Extract the [X, Y] coordinate from the center of the cell holding the provided text.  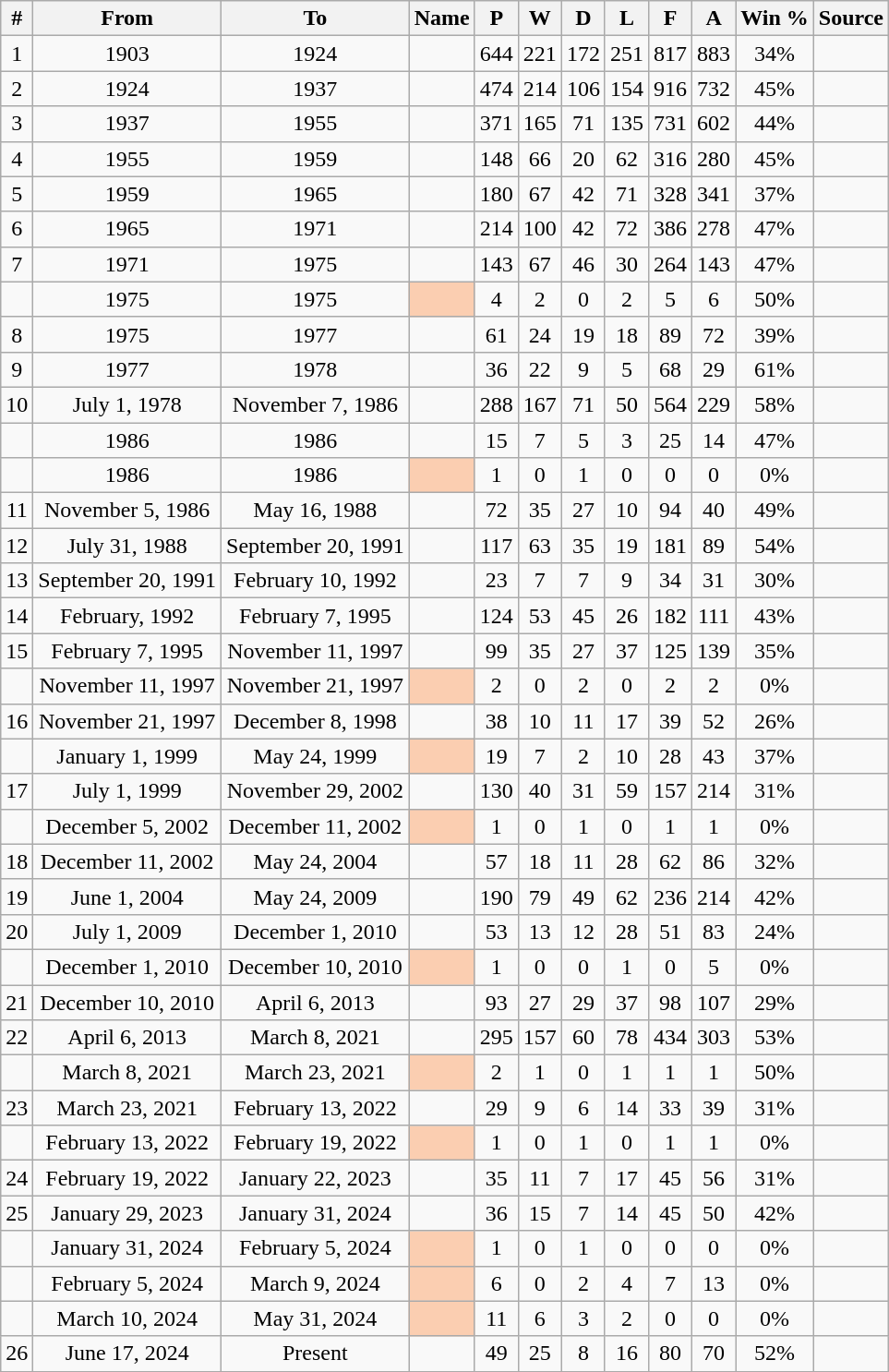
June 17, 2024 [127, 1354]
341 [715, 194]
167 [539, 404]
70 [715, 1354]
51 [670, 932]
June 1, 2004 [127, 897]
35% [775, 651]
F [670, 18]
May 24, 1999 [316, 756]
139 [715, 651]
May 16, 1988 [316, 511]
328 [670, 194]
371 [497, 124]
February 10, 1992 [316, 581]
86 [715, 861]
221 [539, 54]
264 [670, 264]
59 [626, 791]
107 [715, 1002]
December 8, 1998 [316, 721]
30 [626, 264]
38 [497, 721]
November 7, 1986 [316, 404]
94 [670, 511]
56 [715, 1178]
124 [497, 616]
190 [497, 897]
99 [497, 651]
83 [715, 932]
61% [775, 369]
180 [497, 194]
July 1, 1999 [127, 791]
33 [670, 1108]
December 5, 2002 [127, 826]
21 [17, 1002]
39% [775, 334]
60 [583, 1038]
W [539, 18]
66 [539, 159]
386 [670, 229]
March 9, 2024 [316, 1283]
July 1, 1978 [127, 404]
43% [775, 616]
817 [670, 54]
D [583, 18]
916 [670, 89]
26% [775, 721]
79 [539, 897]
251 [626, 54]
295 [497, 1038]
52 [715, 721]
From [127, 18]
80 [670, 1354]
24% [775, 932]
Source [851, 18]
125 [670, 651]
434 [670, 1038]
To [316, 18]
52% [775, 1354]
43 [715, 756]
148 [497, 159]
49% [775, 511]
165 [539, 124]
883 [715, 54]
30% [775, 581]
May 24, 2009 [316, 897]
January 22, 2023 [316, 1178]
February, 1992 [127, 616]
602 [715, 124]
Win % [775, 18]
34% [775, 54]
732 [715, 89]
March 10, 2024 [127, 1318]
731 [670, 124]
288 [497, 404]
111 [715, 616]
May 24, 2004 [316, 861]
53% [775, 1038]
154 [626, 89]
32% [775, 861]
117 [497, 546]
229 [715, 404]
93 [497, 1002]
130 [497, 791]
78 [626, 1038]
May 31, 2024 [316, 1318]
172 [583, 54]
# [17, 18]
Name [441, 18]
54% [775, 546]
July 31, 1988 [127, 546]
A [715, 18]
236 [670, 897]
474 [497, 89]
November 29, 2002 [316, 791]
July 1, 2009 [127, 932]
181 [670, 546]
44% [775, 124]
303 [715, 1038]
68 [670, 369]
316 [670, 159]
58% [775, 404]
57 [497, 861]
1978 [316, 369]
1903 [127, 54]
January 29, 2023 [127, 1213]
63 [539, 546]
135 [626, 124]
29% [775, 1002]
182 [670, 616]
January 1, 1999 [127, 756]
278 [715, 229]
46 [583, 264]
98 [670, 1002]
61 [497, 334]
L [626, 18]
280 [715, 159]
Present [316, 1354]
106 [583, 89]
34 [670, 581]
November 5, 1986 [127, 511]
100 [539, 229]
P [497, 18]
564 [670, 404]
644 [497, 54]
